Capture the cell that displays the provided text and extract its [X, Y] central coordinate. 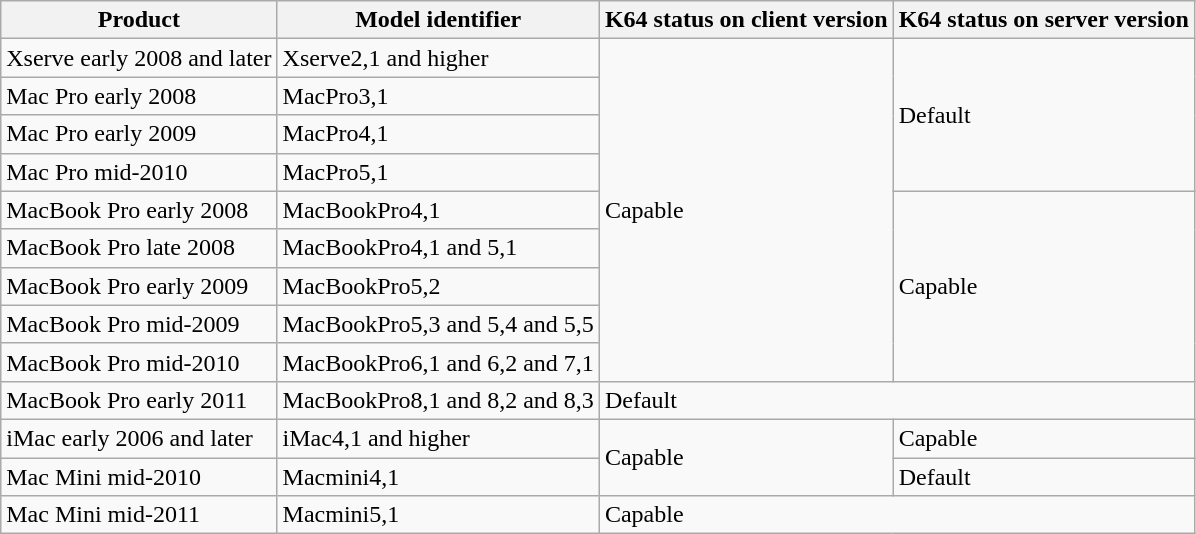
Mac Pro mid-2010 [139, 172]
MacBookPro5,3 and 5,4 and 5,5 [438, 324]
Mac Pro early 2009 [139, 134]
Mac Pro early 2008 [139, 96]
MacBookPro4,1 [438, 210]
Macmini4,1 [438, 477]
MacPro4,1 [438, 134]
MacBookPro5,2 [438, 286]
MacBook Pro early 2011 [139, 400]
Model identifier [438, 20]
Mac Mini mid-2011 [139, 515]
Mac Mini mid-2010 [139, 477]
Product [139, 20]
iMac early 2006 and later [139, 438]
iMac4,1 and higher [438, 438]
MacBook Pro early 2009 [139, 286]
MacBookPro6,1 and 6,2 and 7,1 [438, 362]
MacBook Pro mid-2010 [139, 362]
MacPro3,1 [438, 96]
MacBook Pro mid-2009 [139, 324]
MacBook Pro early 2008 [139, 210]
Macmini5,1 [438, 515]
MacPro5,1 [438, 172]
MacBook Pro late 2008 [139, 248]
Xserve early 2008 and later [139, 58]
Xserve2,1 and higher [438, 58]
MacBookPro8,1 and 8,2 and 8,3 [438, 400]
K64 status on server version [1044, 20]
MacBookPro4,1 and 5,1 [438, 248]
K64 status on client version [746, 20]
